Search for the cell housing the specified text and yield its (x, y) center coordinate. 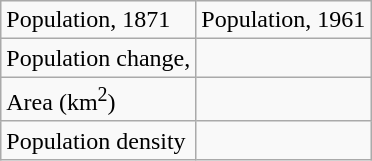
Population change, (98, 58)
Area (km2) (98, 100)
Population, 1961 (284, 20)
Population density (98, 140)
Population, 1871 (98, 20)
